Determine the [x, y] coordinate at the center of the cell enclosing the given text.  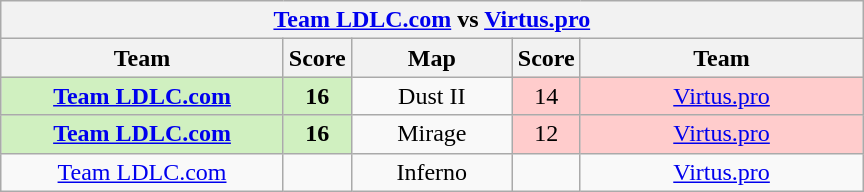
Team LDLC.com vs Virtus.pro [432, 20]
Map [432, 58]
Mirage [432, 134]
Dust II [432, 96]
12 [546, 134]
Inferno [432, 172]
14 [546, 96]
